Detect which cell encompasses the target text, then output its (x, y) center coordinate. 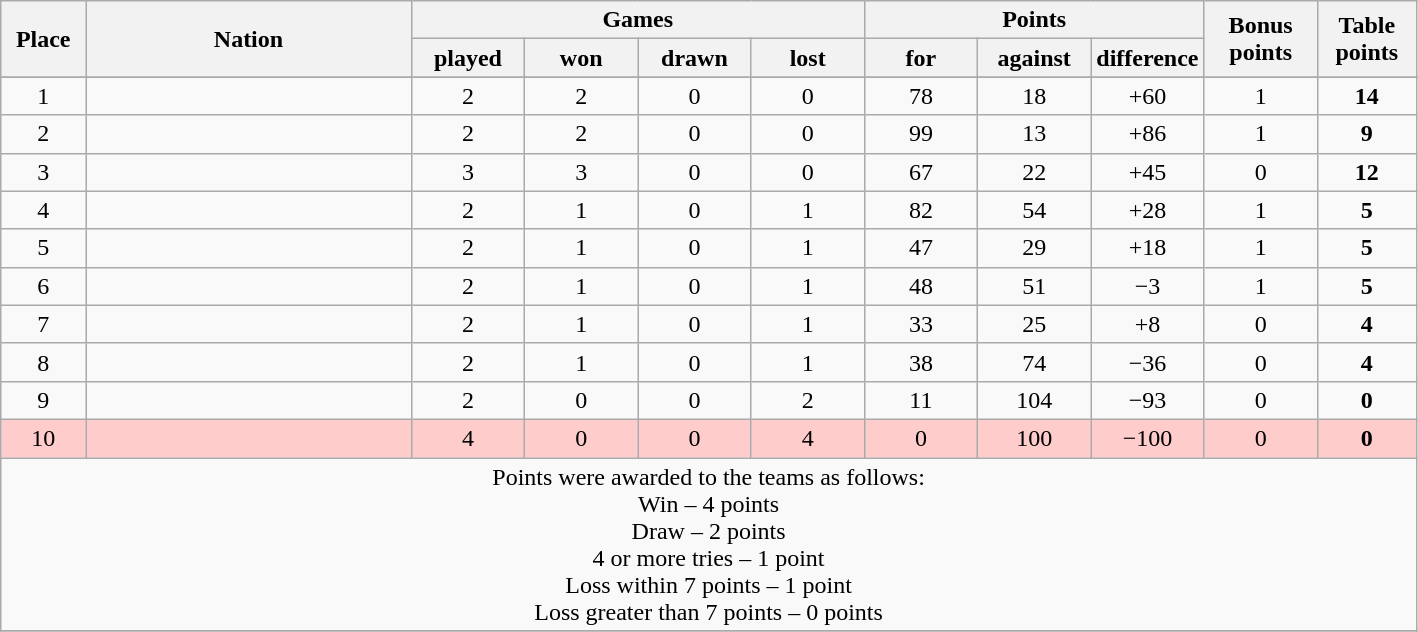
14 (1366, 96)
33 (920, 324)
+86 (1148, 134)
−3 (1148, 286)
+45 (1148, 172)
10 (44, 438)
22 (1034, 172)
47 (920, 248)
67 (920, 172)
−36 (1148, 362)
+28 (1148, 210)
played (468, 58)
25 (1034, 324)
51 (1034, 286)
6 (44, 286)
48 (920, 286)
−100 (1148, 438)
drawn (694, 58)
74 (1034, 362)
104 (1034, 400)
against (1034, 58)
Bonuspoints (1260, 39)
12 (1366, 172)
38 (920, 362)
18 (1034, 96)
78 (920, 96)
difference (1148, 58)
Games (638, 20)
Tablepoints (1366, 39)
11 (920, 400)
Place (44, 39)
Points (1034, 20)
29 (1034, 248)
won (582, 58)
+18 (1148, 248)
7 (44, 324)
99 (920, 134)
−93 (1148, 400)
100 (1034, 438)
+8 (1148, 324)
+60 (1148, 96)
lost (808, 58)
8 (44, 362)
54 (1034, 210)
13 (1034, 134)
Nation (249, 39)
for (920, 58)
82 (920, 210)
